From the cell containing the given text, extract its center point as [x, y] coordinate. 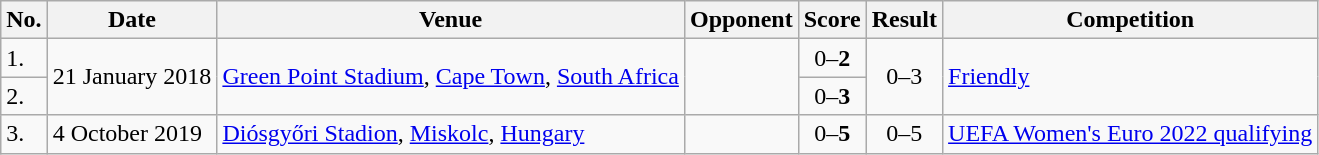
No. [24, 20]
Score [832, 20]
Opponent [741, 20]
Green Point Stadium, Cape Town, South Africa [451, 77]
0–2 [832, 58]
3. [24, 134]
21 January 2018 [132, 77]
1. [24, 58]
Venue [451, 20]
2. [24, 96]
Diósgyőri Stadion, Miskolc, Hungary [451, 134]
4 October 2019 [132, 134]
Date [132, 20]
UEFA Women's Euro 2022 qualifying [1130, 134]
Result [904, 20]
Competition [1130, 20]
Friendly [1130, 77]
